Detect which cell encompasses the target text, then output its [X, Y] center coordinate. 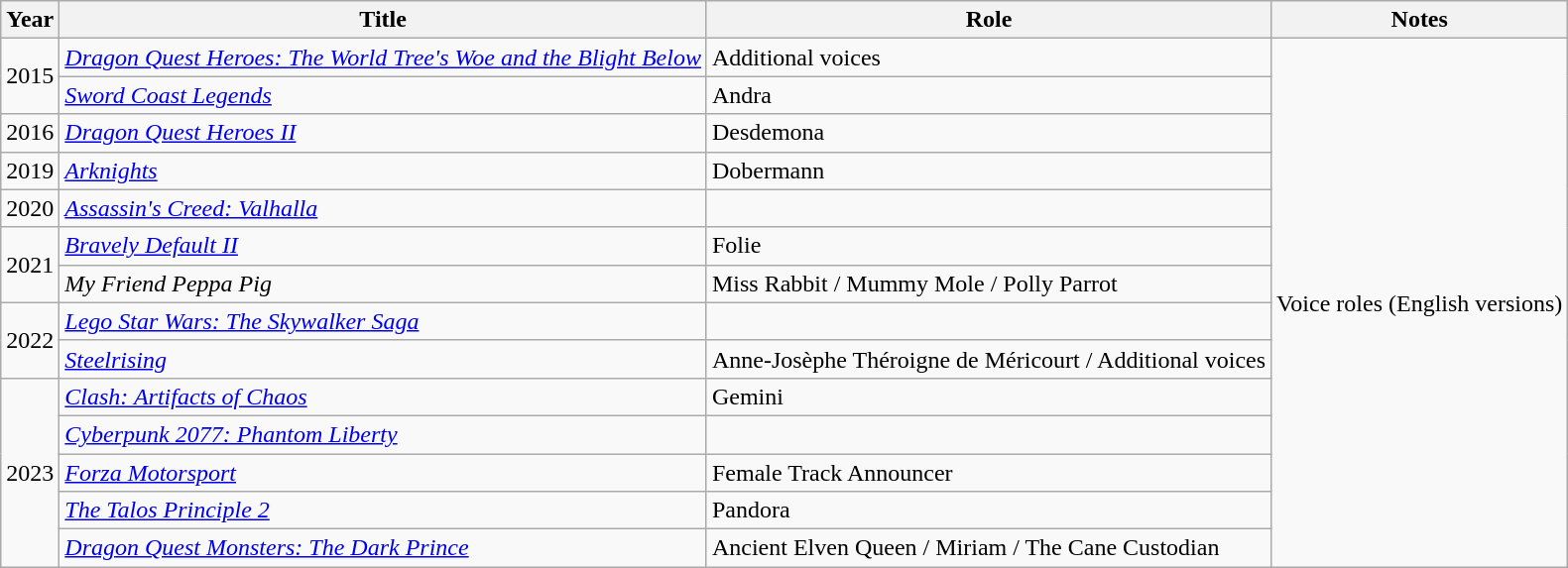
2020 [30, 208]
2022 [30, 340]
Female Track Announcer [988, 473]
My Friend Peppa Pig [383, 284]
Steelrising [383, 359]
Ancient Elven Queen / Miriam / The Cane Custodian [988, 548]
Anne-Josèphe Théroigne de Méricourt / Additional voices [988, 359]
Folie [988, 246]
2016 [30, 133]
Dragon Quest Heroes II [383, 133]
Bravely Default II [383, 246]
Assassin's Creed: Valhalla [383, 208]
The Talos Principle 2 [383, 511]
Additional voices [988, 57]
Lego Star Wars: The Skywalker Saga [383, 321]
Pandora [988, 511]
Voice roles (English versions) [1420, 303]
2023 [30, 472]
2015 [30, 76]
Desdemona [988, 133]
2019 [30, 170]
Notes [1420, 20]
Cyberpunk 2077: Phantom Liberty [383, 434]
Clash: Artifacts of Chaos [383, 397]
Year [30, 20]
Dragon Quest Monsters: The Dark Prince [383, 548]
Title [383, 20]
Dragon Quest Heroes: The World Tree's Woe and the Blight Below [383, 57]
Arknights [383, 170]
Forza Motorsport [383, 473]
Dobermann [988, 170]
Andra [988, 95]
Miss Rabbit / Mummy Mole / Polly Parrot [988, 284]
2021 [30, 265]
Role [988, 20]
Sword Coast Legends [383, 95]
Gemini [988, 397]
